Extract the [x, y] coordinate from the center of the cell holding the provided text.  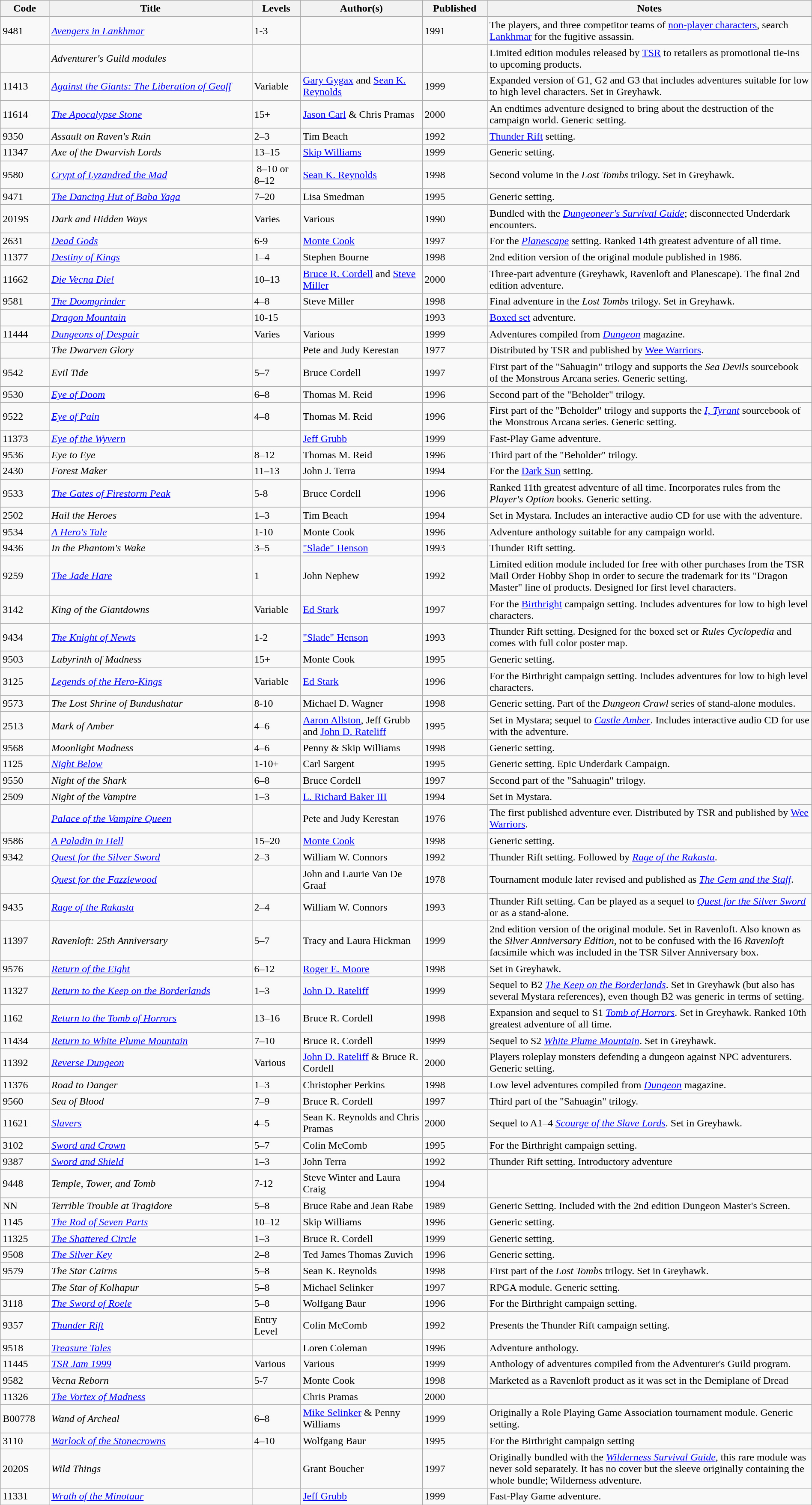
Title [150, 9]
Eye of Doom [150, 394]
Sword and Shield [150, 1162]
Set in Mystara. Includes an interactive audio CD for use with the adventure. [649, 515]
Sword and Crown [150, 1145]
11434 [25, 1041]
Michael D. Wagner [361, 704]
9576 [25, 968]
2513 [25, 726]
Tracy and Laura Hickman [361, 941]
RPGA module. Generic setting. [649, 1287]
7-12 [276, 1184]
The first published adventure ever. Distributed by TSR and published by Wee Warriors. [649, 819]
Author(s) [361, 9]
Eye to Eye [150, 455]
9582 [25, 1380]
Quest for the Silver Sword [150, 857]
1977 [455, 350]
3125 [25, 682]
Published [455, 9]
Sequel to B2 The Keep on the Borderlands. Set in Greyhawk (but also has several Mystara references), even though B2 was generic in terms of setting. [649, 991]
Dark and Hidden Ways [150, 218]
A Paladin in Hell [150, 841]
For the Planescape setting. Ranked 14th greatest adventure of all time. [649, 241]
Ravenloft: 25th Anniversary [150, 941]
9387 [25, 1162]
9436 [25, 548]
An endtimes adventure designed to bring about the destruction of the campaign world. Generic setting. [649, 114]
Night of the Shark [150, 780]
Second part of the "Sahuagin" trilogy. [649, 780]
11–13 [276, 471]
10–12 [276, 1222]
Penny & Skip Williams [361, 748]
1-3 [276, 31]
9259 [25, 576]
3118 [25, 1304]
9586 [25, 841]
Return to the Tomb of Horrors [150, 1018]
Thunder Rift setting. Designed for the boxed set or Rules Cyclopedia and comes with full color poster map. [649, 637]
11327 [25, 991]
Originally a Role Playing Game Association tournament module. Generic setting. [649, 1418]
8-10 [276, 704]
The Lost Shrine of Bundushatur [150, 704]
Code [25, 9]
For the Dark Sun setting. [649, 471]
B00778 [25, 1418]
Players roleplay monsters defending a dungeon against NPC adventurers. Generic setting. [649, 1063]
7–20 [276, 197]
Dungeons of Despair [150, 334]
1–4 [276, 257]
2019S [25, 218]
9568 [25, 748]
Second part of the "Beholder" trilogy. [649, 394]
Mike Selinker & Penny Williams [361, 1418]
Wand of Archeal [150, 1418]
Bruce Rabe and Jean Rabe [361, 1206]
Sequel to A1–4 Scourge of the Slave Lords. Set in Greyhawk. [649, 1123]
Generic setting. Part of the Dungeon Crawl series of stand-alone modules. [649, 704]
Night of the Vampire [150, 797]
Quest for the Fazzlewood [150, 879]
Michael Selinker [361, 1287]
Axe of the Dwarvish Lords [150, 152]
Expansion and sequel to S1 Tomb of Horrors. Set in Greyhawk. Ranked 10th greatest adventure of all time. [649, 1018]
Grant Boucher [361, 1469]
The Dancing Hut of Baba Yaga [150, 197]
Terrible Trouble at Tragidore [150, 1206]
Jason Carl & Chris Pramas [361, 114]
6–12 [276, 968]
9534 [25, 532]
9581 [25, 302]
1-10+ [276, 764]
1989 [455, 1206]
Bruce R. Cordell and Steve Miller [361, 279]
11445 [25, 1364]
9522 [25, 416]
9530 [25, 394]
9503 [25, 660]
Gary Gygax and Sean K. Reynolds [361, 87]
In the Phantom's Wake [150, 548]
John J. Terra [361, 471]
Dragon Mountain [150, 318]
4–5 [276, 1123]
11373 [25, 439]
Sequel to S2 White Plume Mountain. Set in Greyhawk. [649, 1041]
Adventurer's Guild modules [150, 58]
The Gates of Firestorm Peak [150, 493]
John D. Rateliff [361, 991]
Christopher Perkins [361, 1085]
2430 [25, 471]
John Nephew [361, 576]
Return to the Keep on the Borderlands [150, 991]
Stephen Bourne [361, 257]
Return to White Plume Mountain [150, 1041]
Mark of Amber [150, 726]
Destiny of Kings [150, 257]
Warlock of the Stonecrowns [150, 1441]
9342 [25, 857]
Assault on Raven's Ruin [150, 136]
The Rod of Seven Parts [150, 1222]
9435 [25, 907]
3102 [25, 1145]
Final adventure in the Lost Tombs trilogy. Set in Greyhawk. [649, 302]
First part of the "Sahuagin" trilogy and supports the Sea Devils sourcebook of the Monstrous Arcana series. Generic setting. [649, 373]
3110 [25, 1441]
13–16 [276, 1018]
Adventure anthology. [649, 1348]
Ted James Thomas Zuvich [361, 1254]
The Shattered Circle [150, 1238]
10–13 [276, 279]
8–10 or 8–12 [276, 175]
11326 [25, 1397]
9579 [25, 1271]
Eye of Pain [150, 416]
3–5 [276, 548]
The Sword of Roele [150, 1304]
11621 [25, 1123]
Third part of the "Beholder" trilogy. [649, 455]
15–20 [276, 841]
11347 [25, 152]
Anthology of adventures compiled from the Adventurer's Guild program. [649, 1364]
Chris Pramas [361, 1397]
9542 [25, 373]
2nd edition version of the original module published in 1986. [649, 257]
9471 [25, 197]
Eye of the Wyvern [150, 439]
11444 [25, 334]
2502 [25, 515]
Set in Mystara; sequel to Castle Amber. Includes interactive audio CD for use with the adventure. [649, 726]
Thunder Rift [150, 1326]
Treasure Tales [150, 1348]
2020S [25, 1469]
Entry Level [276, 1326]
John Terra [361, 1162]
First part of the "Beholder" trilogy and supports the I, Tyrant sourcebook of the Monstrous Arcana series. Generic setting. [649, 416]
Vecna Reborn [150, 1380]
Steve Miller [361, 302]
9357 [25, 1326]
First part of the Lost Tombs trilogy. Set in Greyhawk. [649, 1271]
Lisa Smedman [361, 197]
The Knight of Newts [150, 637]
Return of the Eight [150, 968]
Legends of the Hero-Kings [150, 682]
Boxed set adventure. [649, 318]
Three-part adventure (Greyhawk, Ravenloft and Planescape). The final 2nd edition adventure. [649, 279]
L. Richard Baker III [361, 797]
Adventure anthology suitable for any campaign world. [649, 532]
The players, and three competitor teams of non-player characters, search Lankhmar for the fugitive assassin. [649, 31]
7–9 [276, 1101]
11325 [25, 1238]
Third part of the "Sahuagin" trilogy. [649, 1101]
Ranked 11th greatest adventure of all time. Incorporates rules from the Player's Option books. Generic setting. [649, 493]
Road to Danger [150, 1085]
The Doomgrinder [150, 302]
The Star of Kolhapur [150, 1287]
Wild Things [150, 1469]
Wrath of the Minotaur [150, 1496]
The Vortex of Madness [150, 1397]
11662 [25, 279]
The Dwarven Glory [150, 350]
Crypt of Lyzandred the Mad [150, 175]
Set in Mystara. [649, 797]
Evil Tide [150, 373]
11392 [25, 1063]
Sea of Blood [150, 1101]
Second volume in the Lost Tombs trilogy. Set in Greyhawk. [649, 175]
Presents the Thunder Rift campaign setting. [649, 1326]
Distributed by TSR and published by Wee Warriors. [649, 350]
1978 [455, 879]
Expanded version of G1, G2 and G3 that includes adventures suitable for low to high level characters. Set in Greyhawk. [649, 87]
Thunder Rift setting. Introductory adventure [649, 1162]
Steve Winter and Laura Craig [361, 1184]
7–10 [276, 1041]
Aaron Allston, Jeff Grubb and John D. Rateliff [361, 726]
11413 [25, 87]
9533 [25, 493]
Marketed as a Ravenloft product as it was set in the Demiplane of Dread [649, 1380]
2509 [25, 797]
11331 [25, 1496]
2631 [25, 241]
Loren Coleman [361, 1348]
2–4 [276, 907]
Roger E. Moore [361, 968]
6-9 [276, 241]
The Jade Hare [150, 576]
5-7 [276, 1380]
Night Below [150, 764]
Thunder Rift setting. Followed by Rage of the Rakasta. [649, 857]
TSR Jam 1999 [150, 1364]
1-10 [276, 532]
9508 [25, 1254]
11614 [25, 114]
Tournament module later revised and published as The Gem and the Staff. [649, 879]
Thunder Rift setting. Can be played as a sequel to Quest for the Silver Sword or as a stand-alone. [649, 907]
Bundled with the Dungeoneer's Survival Guide; disconnected Underdark encounters. [649, 218]
Generic setting. Epic Underdark Campaign. [649, 764]
9536 [25, 455]
Notes [649, 9]
9350 [25, 136]
5-8 [276, 493]
John and Laurie Van De Graaf [361, 879]
NN [25, 1206]
11397 [25, 941]
Avengers in Lankhmar [150, 31]
Low level adventures compiled from Dungeon magazine. [649, 1085]
Levels [276, 9]
1-2 [276, 637]
Set in Greyhawk. [649, 968]
1162 [25, 1018]
Die Vecna Die! [150, 279]
8–12 [276, 455]
2–8 [276, 1254]
9518 [25, 1348]
Reverse Dungeon [150, 1063]
The Star Cairns [150, 1271]
Limited edition modules released by TSR to retailers as promotional tie-ins to upcoming products. [649, 58]
9573 [25, 704]
4–10 [276, 1441]
3142 [25, 609]
Rage of the Rakasta [150, 907]
Labyrinth of Madness [150, 660]
A Hero's Tale [150, 532]
9481 [25, 31]
Slavers [150, 1123]
1976 [455, 819]
10-15 [276, 318]
Adventures compiled from Dungeon magazine. [649, 334]
1125 [25, 764]
13–15 [276, 152]
Moonlight Madness [150, 748]
9434 [25, 637]
1990 [455, 218]
11377 [25, 257]
9448 [25, 1184]
John D. Rateliff & Bruce R. Cordell [361, 1063]
Forest Maker [150, 471]
9550 [25, 780]
1145 [25, 1222]
1 [276, 576]
Generic Setting. Included with the 2nd edition Dungeon Master's Screen. [649, 1206]
Hail the Heroes [150, 515]
Against the Giants: The Liberation of Geoff [150, 87]
Temple, Tower, and Tomb [150, 1184]
1991 [455, 31]
For the Birthright campaign setting [649, 1441]
Sean K. Reynolds and Chris Pramas [361, 1123]
The Silver Key [150, 1254]
9560 [25, 1101]
Palace of the Vampire Queen [150, 819]
9580 [25, 175]
11376 [25, 1085]
Carl Sargent [361, 764]
The Apocalypse Stone [150, 114]
Dead Gods [150, 241]
King of the Giantdowns [150, 609]
